Scan for the cell matching the given text and deliver its [x, y] coordinate at center. 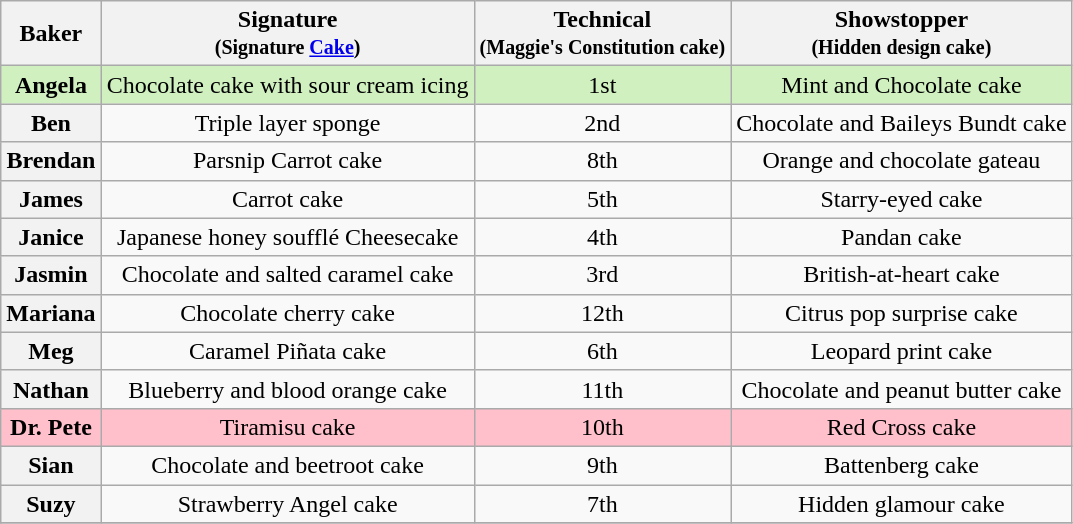
Nathan [51, 389]
Ben [51, 123]
Starry-eyed cake [902, 199]
Chocolate and peanut butter cake [902, 389]
Battenberg cake [902, 465]
Blueberry and blood orange cake [288, 389]
Dr. Pete [51, 427]
Chocolate and Baileys Bundt cake [902, 123]
Jasmin [51, 275]
6th [602, 351]
Signature(Signature Cake) [288, 34]
Orange and chocolate gateau [902, 161]
Chocolate and salted caramel cake [288, 275]
2nd [602, 123]
Caramel Piñata cake [288, 351]
4th [602, 237]
Japanese honey soufflé Cheesecake [288, 237]
Mint and Chocolate cake [902, 85]
12th [602, 313]
Meg [51, 351]
Baker [51, 34]
Strawberry Angel cake [288, 503]
Parsnip Carrot cake [288, 161]
Carrot cake [288, 199]
Sian [51, 465]
Showstopper(Hidden design cake) [902, 34]
Leopard print cake [902, 351]
Suzy [51, 503]
Mariana [51, 313]
Citrus pop surprise cake [902, 313]
Janice [51, 237]
Triple layer sponge [288, 123]
Red Cross cake [902, 427]
James [51, 199]
Pandan cake [902, 237]
8th [602, 161]
1st [602, 85]
British-at-heart cake [902, 275]
Angela [51, 85]
Brendan [51, 161]
10th [602, 427]
5th [602, 199]
7th [602, 503]
Chocolate cake with sour cream icing [288, 85]
3rd [602, 275]
Chocolate cherry cake [288, 313]
9th [602, 465]
Chocolate and beetroot cake [288, 465]
Technical(Maggie's Constitution cake) [602, 34]
11th [602, 389]
Hidden glamour cake [902, 503]
Tiramisu cake [288, 427]
